Search for the cell housing the specified text and yield its [X, Y] center coordinate. 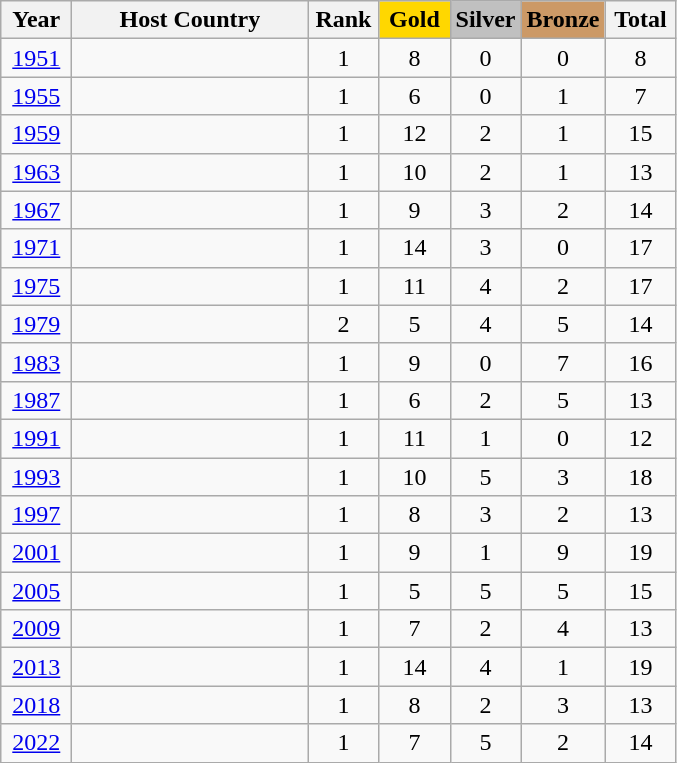
2005 [36, 591]
Year [36, 20]
2022 [36, 743]
1991 [36, 438]
Host Country [190, 20]
1967 [36, 210]
1979 [36, 324]
1983 [36, 362]
2009 [36, 629]
18 [640, 477]
1971 [36, 248]
1955 [36, 96]
1959 [36, 134]
Total [640, 20]
2001 [36, 553]
Gold [414, 20]
Silver [486, 20]
16 [640, 362]
1993 [36, 477]
1997 [36, 515]
2018 [36, 705]
2013 [36, 667]
1987 [36, 400]
Rank [344, 20]
Bronze [563, 20]
1951 [36, 58]
1975 [36, 286]
1963 [36, 172]
